Determine the [x, y] coordinate at the center of the cell enclosing the given text.  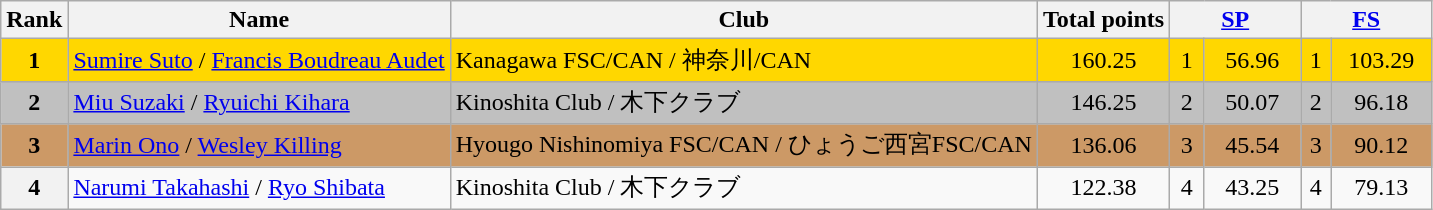
45.54 [1252, 146]
Total points [1103, 20]
Marin Ono / Wesley Killing [259, 146]
103.29 [1382, 60]
Hyougo Nishinomiya FSC/CAN / ひょうご西宮FSC/CAN [744, 146]
146.25 [1103, 102]
FS [1366, 20]
79.13 [1382, 188]
96.18 [1382, 102]
Miu Suzaki / Ryuichi Kihara [259, 102]
Kanagawa FSC/CAN / 神奈川/CAN [744, 60]
50.07 [1252, 102]
122.38 [1103, 188]
90.12 [1382, 146]
136.06 [1103, 146]
43.25 [1252, 188]
160.25 [1103, 60]
Name [259, 20]
Club [744, 20]
Rank [34, 20]
56.96 [1252, 60]
Narumi Takahashi / Ryo Shibata [259, 188]
Sumire Suto / Francis Boudreau Audet [259, 60]
SP [1236, 20]
